Provide the (x, y) coordinate of the cell's center where the given text is located.  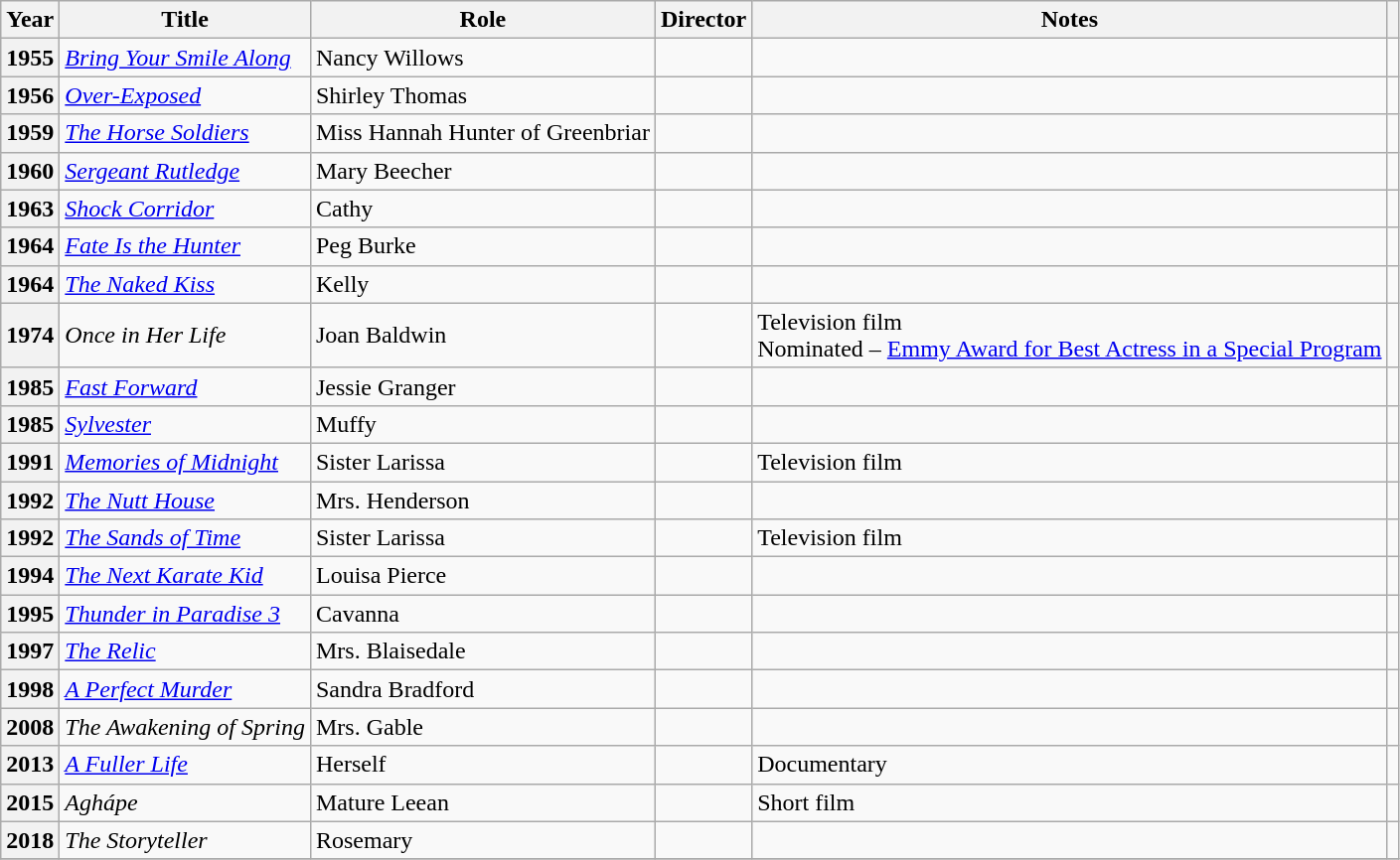
Notes (1069, 20)
Muffy (483, 424)
Fast Forward (185, 386)
Director (703, 20)
Mature Leean (483, 802)
Short film (1069, 802)
The Next Karate Kid (185, 576)
A Fuller Life (185, 765)
1991 (30, 462)
2015 (30, 802)
The Relic (185, 651)
Mrs. Gable (483, 727)
1955 (30, 58)
Joan Baldwin (483, 336)
Once in Her Life (185, 336)
Louisa Pierce (483, 576)
1994 (30, 576)
Mrs. Henderson (483, 500)
1997 (30, 651)
Year (30, 20)
Jessie Granger (483, 386)
Fate Is the Hunter (185, 246)
Shirley Thomas (483, 95)
Bring Your Smile Along (185, 58)
2008 (30, 727)
The Horse Soldiers (185, 133)
Shock Corridor (185, 209)
1974 (30, 336)
The Storyteller (185, 840)
1959 (30, 133)
Aghápe (185, 802)
Sergeant Rutledge (185, 171)
1960 (30, 171)
Memories of Midnight (185, 462)
Cavanna (483, 614)
A Perfect Murder (185, 689)
Sandra Bradford (483, 689)
2013 (30, 765)
The Naked Kiss (185, 284)
Nancy Willows (483, 58)
The Awakening of Spring (185, 727)
Over-Exposed (185, 95)
Miss Hannah Hunter of Greenbriar (483, 133)
1998 (30, 689)
Documentary (1069, 765)
Role (483, 20)
Mrs. Blaisedale (483, 651)
Kelly (483, 284)
The Sands of Time (185, 538)
1995 (30, 614)
Sylvester (185, 424)
Peg Burke (483, 246)
2018 (30, 840)
Title (185, 20)
Rosemary (483, 840)
The Nutt House (185, 500)
1963 (30, 209)
1956 (30, 95)
Thunder in Paradise 3 (185, 614)
Television filmNominated – Emmy Award for Best Actress in a Special Program (1069, 336)
Mary Beecher (483, 171)
Cathy (483, 209)
Herself (483, 765)
